For the text-containing cell, return its midpoint in [x, y] coordinate format. 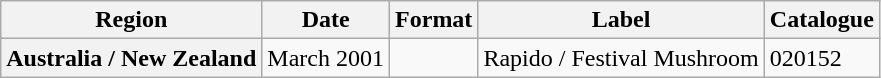
Rapido / Festival Mushroom [621, 58]
Australia / New Zealand [132, 58]
Catalogue [822, 20]
March 2001 [326, 58]
Date [326, 20]
Region [132, 20]
Format [434, 20]
Label [621, 20]
020152 [822, 58]
